Pinpoint the cell where the given text exists, returning its [X, Y] midpoint coordinate. 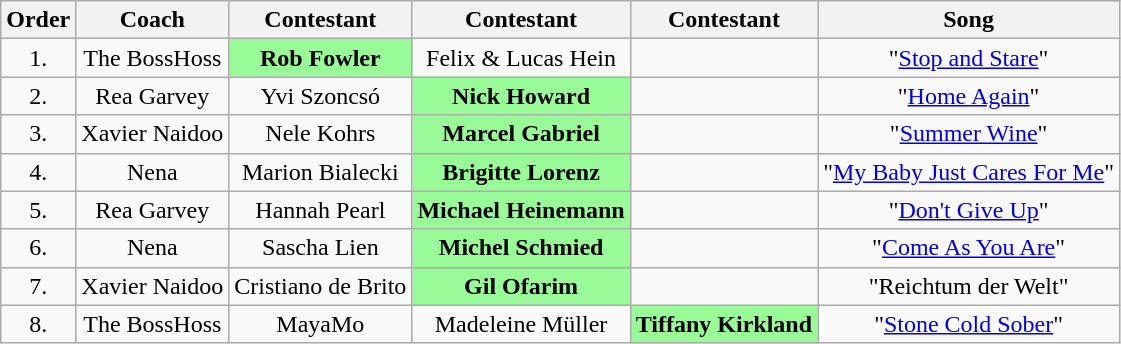
8. [38, 324]
"Stone Cold Sober" [969, 324]
Yvi Szoncsó [320, 96]
Song [969, 20]
Felix & Lucas Hein [521, 58]
"Reichtum der Welt" [969, 286]
Brigitte Lorenz [521, 172]
Marion Bialecki [320, 172]
Rob Fowler [320, 58]
Nick Howard [521, 96]
"Home Again" [969, 96]
Michel Schmied [521, 248]
Hannah Pearl [320, 210]
Michael Heinemann [521, 210]
Gil Ofarim [521, 286]
4. [38, 172]
Coach [152, 20]
Tiffany Kirkland [724, 324]
Nele Kohrs [320, 134]
"My Baby Just Cares For Me" [969, 172]
Madeleine Müller [521, 324]
"Stop and Stare" [969, 58]
6. [38, 248]
MayaMo [320, 324]
3. [38, 134]
"Don't Give Up" [969, 210]
7. [38, 286]
2. [38, 96]
"Summer Wine" [969, 134]
Order [38, 20]
Marcel Gabriel [521, 134]
Cristiano de Brito [320, 286]
Sascha Lien [320, 248]
5. [38, 210]
1. [38, 58]
"Come As You Are" [969, 248]
